From the cell containing the given text, extract its center point as (X, Y) coordinate. 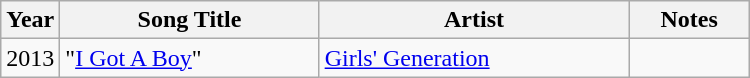
2013 (30, 58)
Artist (474, 20)
Song Title (190, 20)
Girls' Generation (474, 58)
"I Got A Boy" (190, 58)
Notes (689, 20)
Year (30, 20)
